Search for the cell housing the specified text and yield its (x, y) center coordinate. 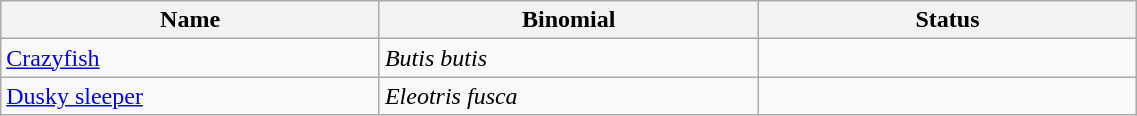
Binomial (568, 20)
Crazyfish (190, 58)
Eleotris fusca (568, 96)
Butis butis (568, 58)
Status (948, 20)
Name (190, 20)
Dusky sleeper (190, 96)
